Determine the (x, y) coordinate at the center of the cell enclosing the given text.  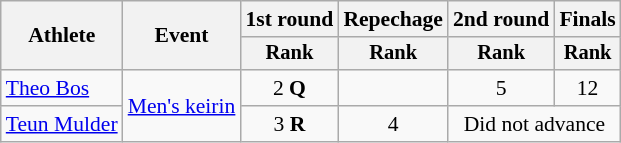
3 R (289, 124)
1st round (289, 19)
12 (588, 88)
Repechage (393, 19)
2nd round (501, 19)
Finals (588, 19)
Men's keirin (182, 106)
5 (501, 88)
Teun Mulder (62, 124)
Theo Bos (62, 88)
Event (182, 36)
Athlete (62, 36)
Did not advance (534, 124)
2 Q (289, 88)
4 (393, 124)
